Scan for the cell matching the given text and deliver its (x, y) coordinate at center. 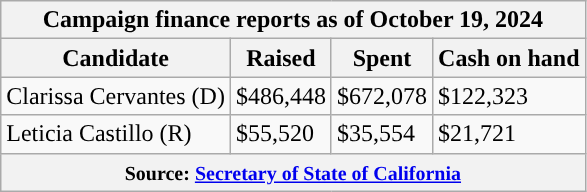
Raised (280, 58)
Source: Secretary of State of California (293, 172)
Campaign finance reports as of October 19, 2024 (293, 20)
$21,721 (509, 134)
$672,078 (382, 96)
$55,520 (280, 134)
Spent (382, 58)
$35,554 (382, 134)
Candidate (116, 58)
Leticia Castillo (R) (116, 134)
Clarissa Cervantes (D) (116, 96)
$486,448 (280, 96)
Cash on hand (509, 58)
$122,323 (509, 96)
